Provide the (x, y) coordinate of the cell's center where the given text is located.  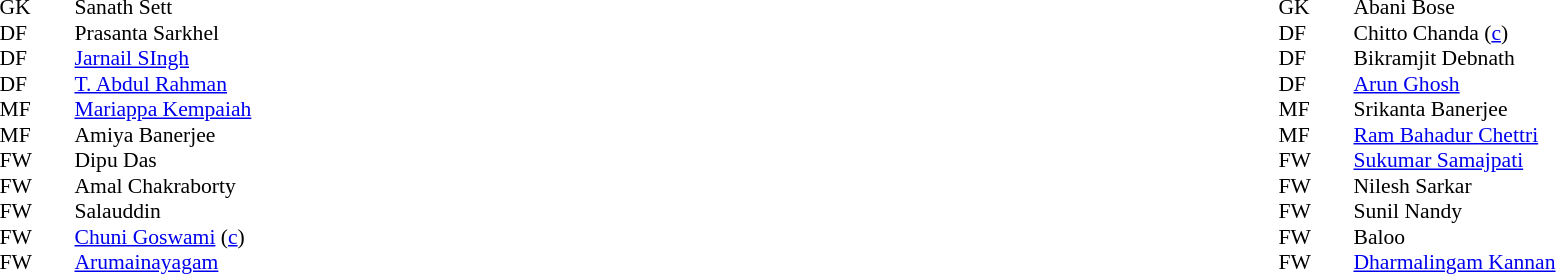
T. Abdul Rahman (162, 84)
Nilesh Sarkar (1454, 186)
Ram Bahadur Chettri (1454, 135)
Amiya Banerjee (162, 135)
Amal Chakraborty (162, 186)
Dipu Das (162, 161)
Jarnail SIngh (162, 59)
Mariappa Kempaiah (162, 109)
Salauddin (162, 211)
Prasanta Sarkhel (162, 33)
Chitto Chanda (c) (1454, 33)
Chuni Goswami (c) (162, 237)
Arun Ghosh (1454, 84)
Sunil Nandy (1454, 211)
Srikanta Banerjee (1454, 109)
Baloo (1454, 237)
Sukumar Samajpati (1454, 161)
Bikramjit Debnath (1454, 59)
